Extract the [x, y] coordinate from the center of the cell holding the provided text.  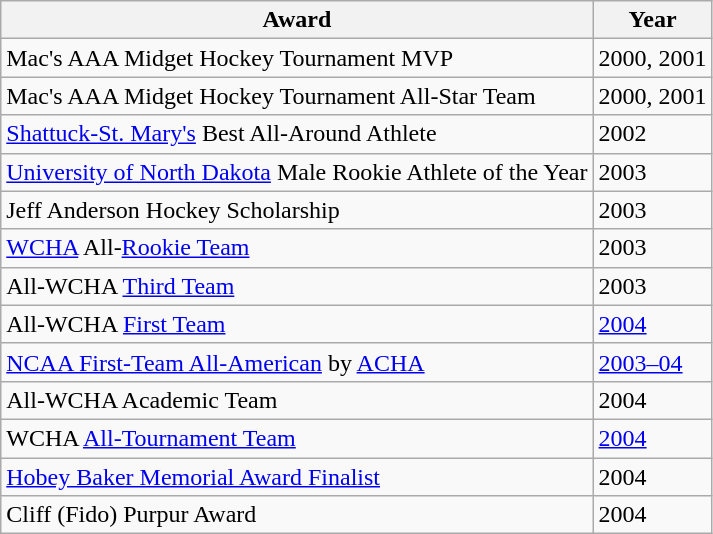
2003–04 [652, 362]
Cliff (Fido) Purpur Award [297, 515]
University of North Dakota Male Rookie Athlete of the Year [297, 172]
All-WCHA Academic Team [297, 400]
WCHA All-Tournament Team [297, 438]
Mac's AAA Midget Hockey Tournament All-Star Team [297, 96]
Year [652, 20]
Hobey Baker Memorial Award Finalist [297, 477]
All-WCHA Third Team [297, 286]
WCHA All-Rookie Team [297, 248]
Shattuck-St. Mary's Best All-Around Athlete [297, 134]
NCAA First-Team All-American by ACHA [297, 362]
2002 [652, 134]
All-WCHA First Team [297, 324]
Jeff Anderson Hockey Scholarship [297, 210]
Mac's AAA Midget Hockey Tournament MVP [297, 58]
Award [297, 20]
